Capture the cell that displays the provided text and extract its [X, Y] central coordinate. 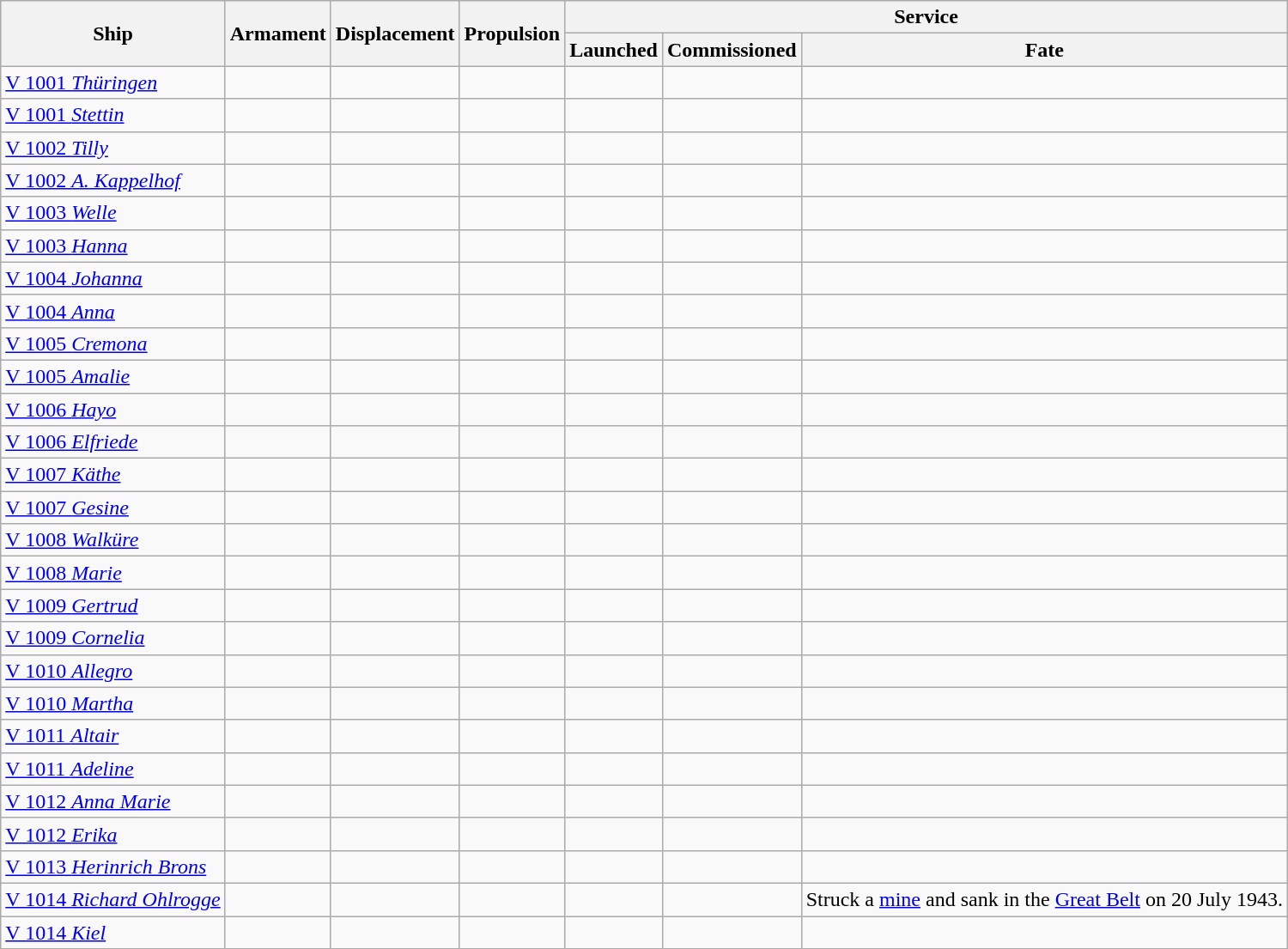
V 1001 Thüringen [113, 82]
Ship [113, 33]
V 1010 Martha [113, 703]
V 1005 Cremona [113, 344]
Launched [614, 50]
V 1006 Hayo [113, 410]
V 1011 Altair [113, 736]
V 1004 Anna [113, 311]
V 1009 Gertrud [113, 605]
V 1010 Allegro [113, 671]
V 1008 Marie [113, 573]
V 1007 Käthe [113, 475]
Propulsion [512, 33]
V 1002 Tilly [113, 148]
Service [927, 17]
V 1003 Hanna [113, 246]
V 1007 Gesine [113, 508]
V 1012 Anna Marie [113, 801]
V 1004 Johanna [113, 278]
Displacement [395, 33]
Fate [1044, 50]
V 1012 Erika [113, 834]
V 1005 Amalie [113, 376]
V 1003 Welle [113, 213]
V 1013 Herinrich Brons [113, 867]
V 1002 A. Kappelhof [113, 180]
Struck a mine and sank in the Great Belt on 20 July 1943. [1044, 899]
V 1011 Adeline [113, 769]
V 1001 Stettin [113, 115]
Armament [278, 33]
Commissioned [732, 50]
V 1009 Cornelia [113, 638]
V 1014 Richard Ohlrogge [113, 899]
V 1006 Elfriede [113, 442]
V 1008 Walküre [113, 540]
V 1014 Kiel [113, 932]
